Return [X, Y] of the center of cell containing provided text 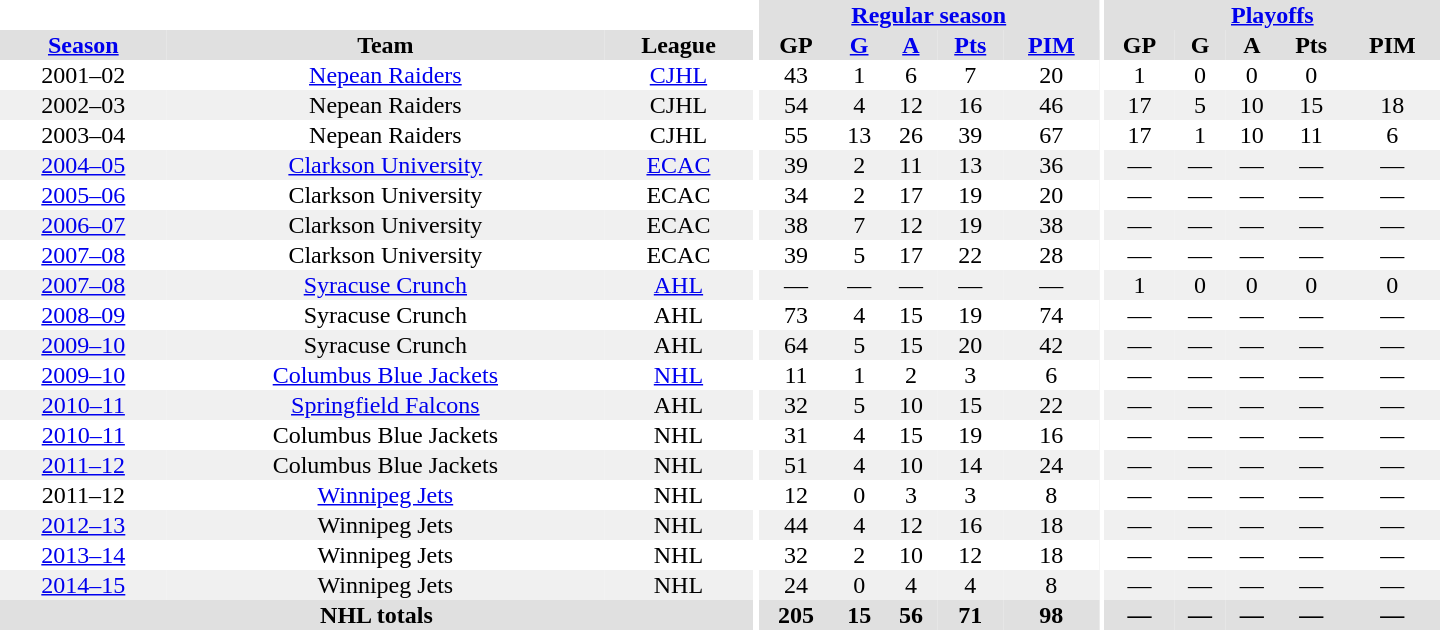
42 [1052, 345]
2002–03 [84, 105]
2005–06 [84, 195]
67 [1052, 135]
73 [796, 315]
2004–05 [84, 165]
28 [1052, 255]
26 [911, 135]
Springfield Falcons [386, 405]
14 [970, 465]
51 [796, 465]
43 [796, 75]
Playoffs [1272, 15]
56 [911, 615]
NHL totals [376, 615]
2013–14 [84, 555]
44 [796, 525]
205 [796, 615]
Season [84, 45]
Team [386, 45]
Regular season [929, 15]
46 [1052, 105]
2014–15 [84, 585]
2012–13 [84, 525]
31 [796, 435]
League [678, 45]
2006–07 [84, 225]
71 [970, 615]
74 [1052, 315]
34 [796, 195]
54 [796, 105]
36 [1052, 165]
98 [1052, 615]
2008–09 [84, 315]
2003–04 [84, 135]
55 [796, 135]
2001–02 [84, 75]
64 [796, 345]
